Extract the [x, y] coordinate from the center of the cell holding the provided text.  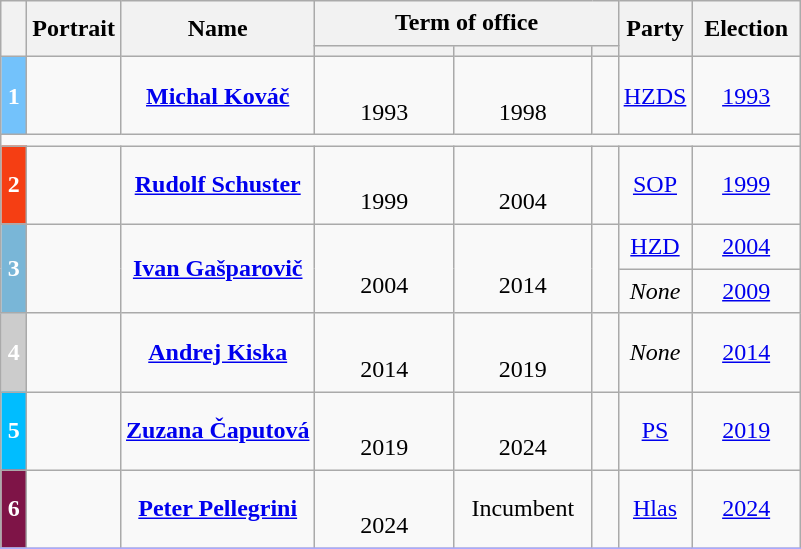
1 [14, 95]
Portrait [74, 29]
1998 [522, 95]
HZDS [655, 95]
Incumbent [522, 509]
Andrej Kiska [217, 352]
SOP [655, 185]
Party [655, 29]
5 [14, 431]
Name [217, 29]
Zuzana Čaputová [217, 431]
Michal Kováč [217, 95]
2 [14, 185]
4 [14, 352]
6 [14, 509]
PS [655, 431]
Election [746, 29]
HZD [655, 246]
2009 [746, 292]
Rudolf Schuster [217, 185]
3 [14, 268]
Ivan Gašparovič [217, 268]
Term of office [466, 24]
Peter Pellegrini [217, 509]
Hlas [655, 509]
